For the text-containing cell, return its midpoint in (x, y) coordinate format. 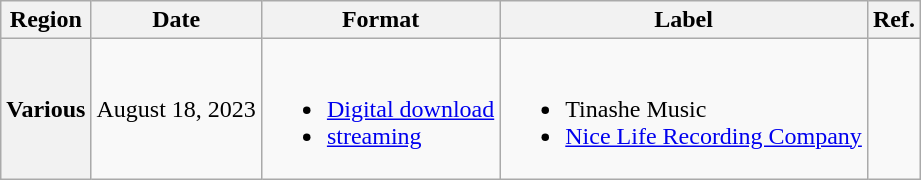
Format (380, 20)
Region (46, 20)
Tinashe MusicNice Life Recording Company (684, 109)
Various (46, 109)
Digital downloadstreaming (380, 109)
Ref. (894, 20)
August 18, 2023 (176, 109)
Label (684, 20)
Date (176, 20)
